Capture the cell that displays the provided text and extract its [X, Y] central coordinate. 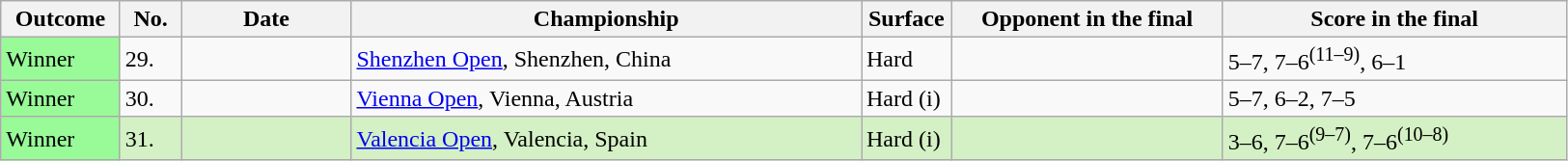
Valencia Open, Valencia, Spain [606, 139]
Hard [906, 60]
Outcome [61, 19]
Vienna Open, Vienna, Austria [606, 98]
31. [151, 139]
30. [151, 98]
Shenzhen Open, Shenzhen, China [606, 60]
29. [151, 60]
5–7, 6–2, 7–5 [1394, 98]
Opponent in the final [1087, 19]
3–6, 7–6(9–7), 7–6(10–8) [1394, 139]
Championship [606, 19]
No. [151, 19]
Date [266, 19]
5–7, 7–6(11–9), 6–1 [1394, 60]
Surface [906, 19]
Score in the final [1394, 19]
